For the text-containing cell, return its midpoint in (x, y) coordinate format. 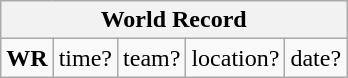
World Record (174, 20)
location? (236, 58)
time? (85, 58)
WR (27, 58)
date? (316, 58)
team? (152, 58)
